Return the [x, y] coordinate for the center point of the cell that contains the specified text.  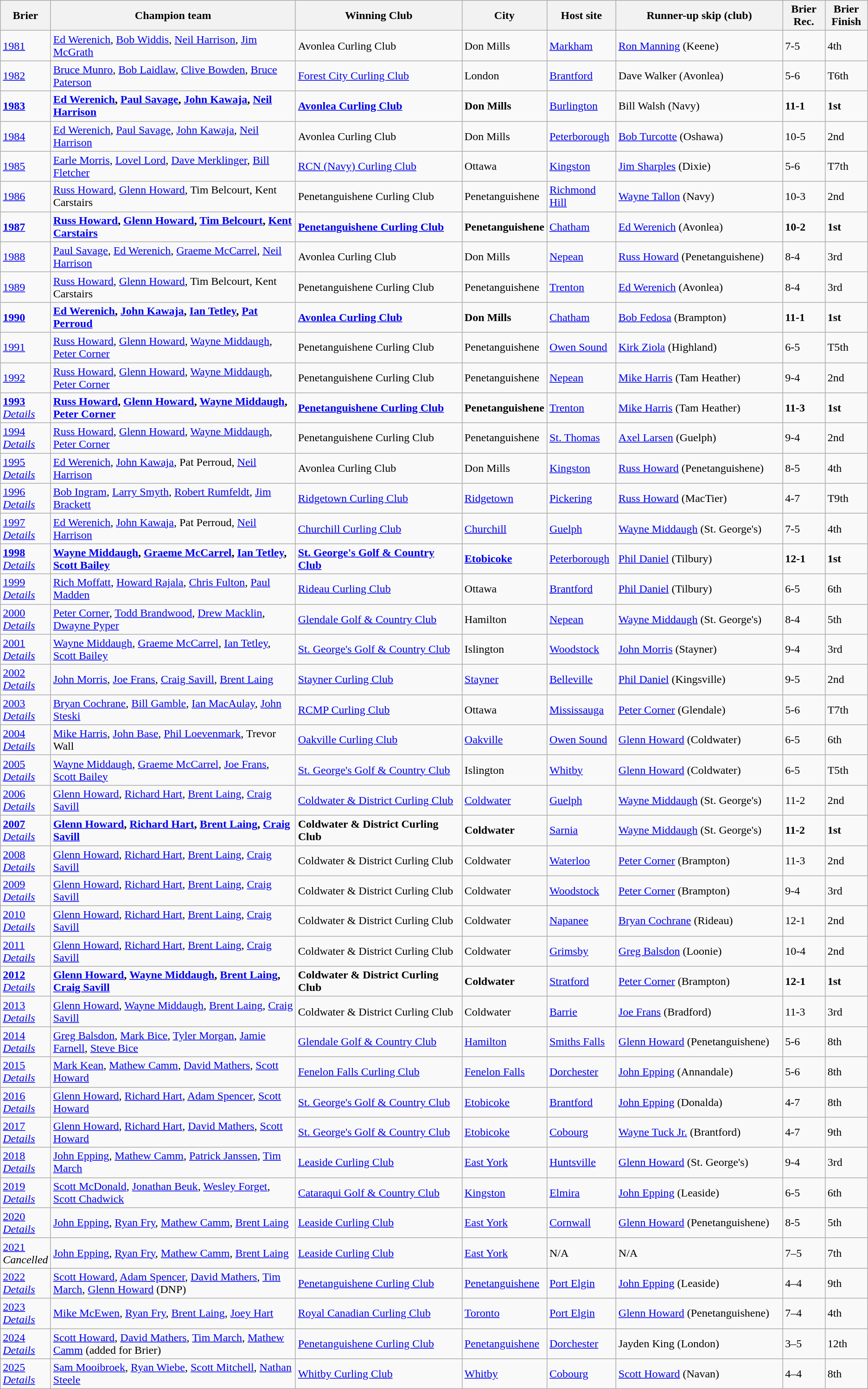
Mark Kean, Mathew Camm, David Mathers, Scott Howard [173, 1072]
1993 Details [26, 408]
Mississauga [581, 710]
Rich Moffatt, Howard Rajala, Chris Fulton, Paul Madden [173, 589]
10-4 [804, 951]
9-5 [804, 679]
1992 [26, 378]
1998 Details [26, 559]
2011 Details [26, 951]
Royal Canadian Curling Club [378, 1313]
Earle Morris, Lovel Lord, Dave Merklinger, Bill Fletcher [173, 166]
2007 Details [26, 830]
Mike McEwen, Ryan Fry, Brent Laing, Joey Hart [173, 1313]
1999 Details [26, 589]
RCMP Curling Club [378, 710]
Rideau Curling Club [378, 589]
Scott Howard, David Mathers, Tim March, Mathew Camm (added for Brier) [173, 1344]
Glenn Howard (St. George's) [699, 1163]
Forest City Curling Club [378, 76]
Fenelon Falls Curling Club [378, 1072]
Ron Manning (Keene) [699, 45]
Peter Corner, Todd Brandwood, Drew Macklin, Dwayne Pyper [173, 619]
2009 Details [26, 891]
Pickering [581, 498]
1987 [26, 226]
2012 Details [26, 982]
Greg Balsdon (Loonie) [699, 951]
2008 Details [26, 860]
1994 Details [26, 438]
2014 Details [26, 1042]
Bob Turcotte (Oshawa) [699, 136]
Brier Finish [846, 16]
Ed Werenich, Bob Widdis, Neil Harrison, Jim McGrath [173, 45]
Jim Sharples (Dixie) [699, 166]
1982 [26, 76]
2022 Details [26, 1283]
Joe Frans (Bradford) [699, 1011]
Wayne Tallon (Navy) [699, 197]
1985 [26, 166]
2023 Details [26, 1313]
Burlington [581, 106]
Bill Walsh (Navy) [699, 106]
Ed Werenich, John Kawaja, Ian Tetley, Pat Perroud [173, 317]
1996 Details [26, 498]
Dave Walker (Avonlea) [699, 76]
Oakville Curling Club [378, 740]
2004 Details [26, 740]
1990 [26, 317]
T6th [846, 76]
Stayner [504, 679]
Bryan Cochrane (Rideau) [699, 921]
Waterloo [581, 860]
Paul Savage, Ed Werenich, Graeme McCarrel, Neil Harrison [173, 257]
Scott Howard (Navan) [699, 1374]
Grimsby [581, 951]
Kirk Ziola (Highland) [699, 347]
2006 Details [26, 800]
John Morris, Joe Frans, Craig Savill, Brent Laing [173, 679]
Toronto [504, 1313]
7–5 [804, 1253]
12th [846, 1344]
Cataraqui Golf & Country Club [378, 1192]
10-3 [804, 197]
London [504, 76]
St. Thomas [581, 438]
Bryan Cochrane, Bill Gamble, Ian MacAulay, John Steski [173, 710]
Runner-up skip (club) [699, 16]
2010 Details [26, 921]
Ridgetown [504, 498]
2000 Details [26, 619]
Glenn Howard, Richard Hart, Adam Spencer, Scott Howard [173, 1102]
2013 Details [26, 1011]
2001 Details [26, 649]
Stratford [581, 982]
John Morris (Stayner) [699, 649]
Cornwall [581, 1223]
1989 [26, 287]
Host site [581, 16]
Wayne Middaugh, Graeme McCarrel, Joe Frans, Scott Bailey [173, 770]
2003 Details [26, 710]
2018 Details [26, 1163]
Greg Balsdon, Mark Bice, Tyler Morgan, Jamie Farnell, Steve Bice [173, 1042]
2021 Cancelled [26, 1253]
1981 [26, 45]
1997 Details [26, 529]
Mike Harris, John Base, Phil Loevenmark, Trevor Wall [173, 740]
Glenn Howard, Richard Hart, David Mathers, Scott Howard [173, 1132]
Churchill Curling Club [378, 529]
Whitby Curling Club [378, 1374]
2016 Details [26, 1102]
2025 Details [26, 1374]
Phil Daniel (Kingsville) [699, 679]
Axel Larsen (Guelph) [699, 438]
2020 Details [26, 1223]
1986 [26, 197]
Jayden King (London) [699, 1344]
Brier [26, 16]
Belleville [581, 679]
Scott McDonald, Jonathan Beuk, Wesley Forget, Scott Chadwick [173, 1192]
Sam Mooibroek, Ryan Wiebe, Scott Mitchell, Nathan Steele [173, 1374]
7th [846, 1253]
Fenelon Falls [504, 1072]
2015 Details [26, 1072]
1984 [26, 136]
1991 [26, 347]
3–5 [804, 1344]
Oakville [504, 740]
Bob Fedosa (Brampton) [699, 317]
Huntsville [581, 1163]
Smiths Falls [581, 1042]
10-5 [804, 136]
Churchill [504, 529]
Napanee [581, 921]
Ridgetown Curling Club [378, 498]
2017 Details [26, 1132]
10-2 [804, 226]
Brier Rec. [804, 16]
2024 Details [26, 1344]
Barrie [581, 1011]
1995 Details [26, 469]
Bob Ingram, Larry Smyth, Robert Rumfeldt, Jim Brackett [173, 498]
John Epping (Annandale) [699, 1072]
Winning Club [378, 16]
Bruce Munro, Bob Laidlaw, Clive Bowden, Bruce Paterson [173, 76]
Champion team [173, 16]
John Epping, Mathew Camm, Patrick Janssen, Tim March [173, 1163]
2005 Details [26, 770]
John Epping (Donalda) [699, 1102]
1988 [26, 257]
Wayne Tuck Jr. (Brantford) [699, 1132]
Russ Howard (MacTier) [699, 498]
Markham [581, 45]
7–4 [804, 1313]
Sarnia [581, 830]
1983 [26, 106]
2019 Details [26, 1192]
Stayner Curling Club [378, 679]
RCN (Navy) Curling Club [378, 166]
T9th [846, 498]
2002 Details [26, 679]
Elmira [581, 1192]
Scott Howard, Adam Spencer, David Mathers, Tim March, Glenn Howard (DNP) [173, 1283]
Peter Corner (Glendale) [699, 710]
Richmond Hill [581, 197]
City [504, 16]
